Scan for the cell matching the given text and deliver its [X, Y] coordinate at center. 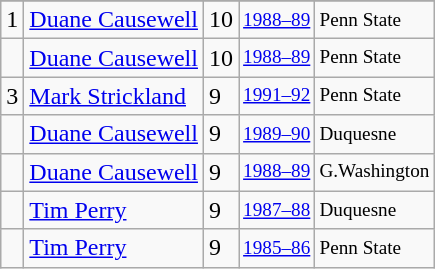
1987–88 [277, 210]
1 [12, 20]
1989–90 [277, 134]
Mark Strickland [114, 96]
1991–92 [277, 96]
1985–86 [277, 248]
3 [12, 96]
G.Washington [374, 172]
